Identify which cell holds the provided text, then report its [x, y] central coordinate. 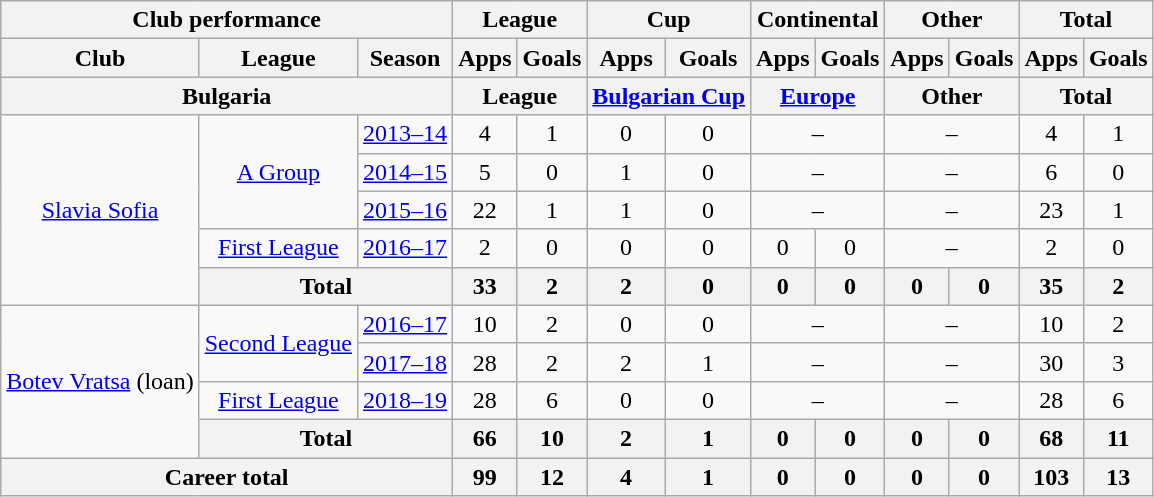
3 [1118, 362]
Club performance [227, 20]
2014–15 [406, 172]
5 [485, 172]
103 [1051, 477]
2018–19 [406, 400]
22 [485, 210]
Career total [227, 477]
A Group [278, 172]
Cup [669, 20]
23 [1051, 210]
99 [485, 477]
Slavia Sofia [100, 210]
35 [1051, 286]
Europe [818, 96]
12 [552, 477]
33 [485, 286]
Second League [278, 343]
68 [1051, 438]
Club [100, 58]
11 [1118, 438]
2015–16 [406, 210]
2017–18 [406, 362]
2013–14 [406, 134]
Bulgarian Cup [669, 96]
Botev Vratsa (loan) [100, 381]
Season [406, 58]
Continental [818, 20]
30 [1051, 362]
Bulgaria [227, 96]
13 [1118, 477]
66 [485, 438]
